Capture the cell that displays the provided text and extract its (x, y) central coordinate. 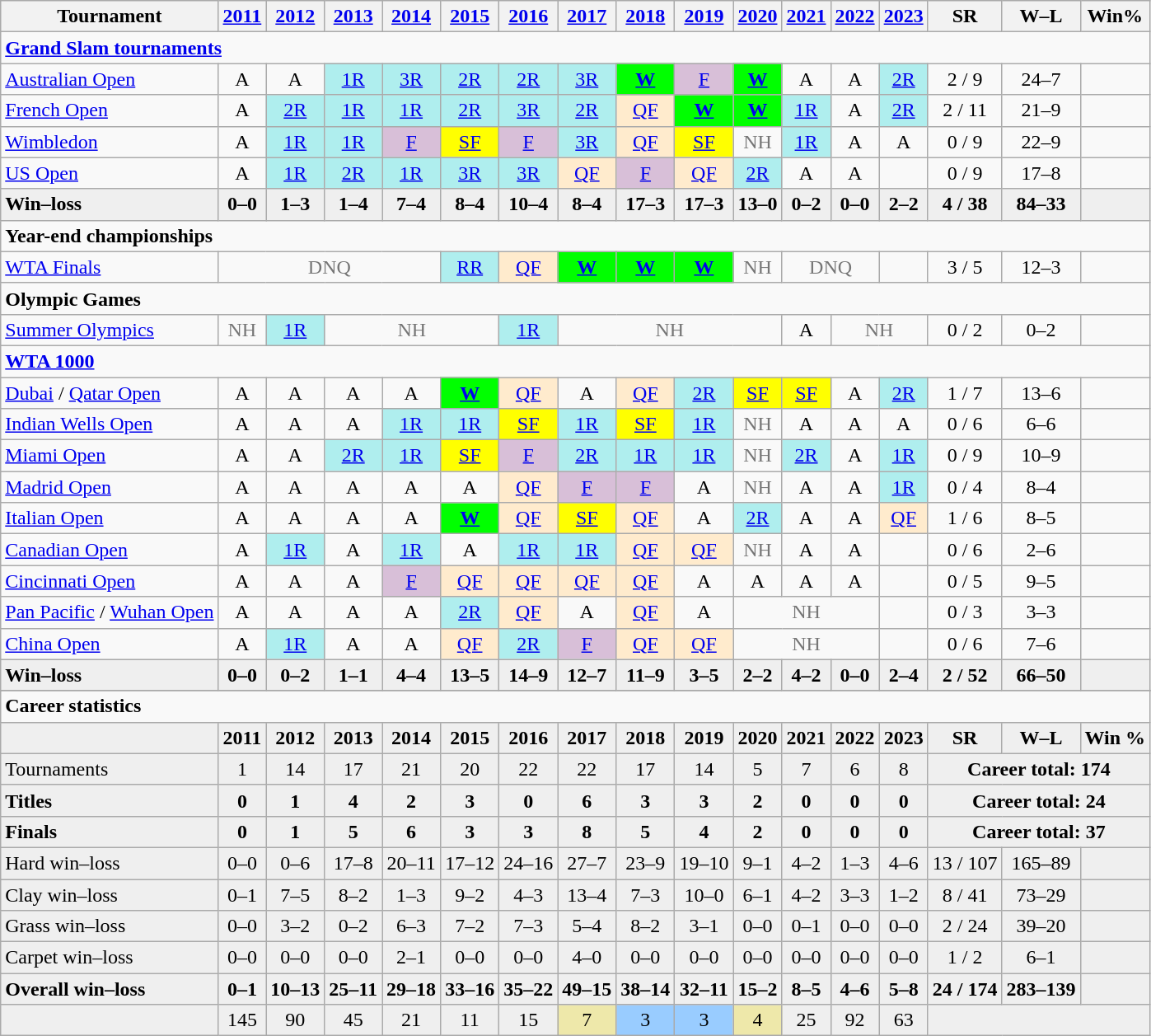
0 / 2 (965, 330)
13 / 107 (965, 863)
24 / 174 (965, 989)
29–18 (412, 989)
9–1 (758, 863)
24–7 (1041, 79)
3–1 (704, 926)
11–9 (646, 675)
9–5 (1041, 581)
21–9 (1041, 110)
Hard win–loss (110, 863)
2 / 11 (965, 110)
35–22 (529, 989)
0 / 5 (965, 581)
0 / 3 (965, 612)
20–11 (412, 863)
12–7 (587, 675)
39–20 (1041, 926)
Win% (1116, 16)
Titles (110, 800)
15 (529, 1020)
23–9 (646, 863)
12–3 (1041, 267)
3–5 (704, 675)
US Open (110, 173)
24–16 (529, 863)
Summer Olympics (110, 330)
2–6 (1041, 550)
1–2 (903, 894)
Tournaments (110, 769)
3 / 5 (965, 267)
Carpet win–loss (110, 958)
9–2 (470, 894)
RR (470, 267)
4–0 (587, 958)
0 / 4 (965, 487)
WTA 1000 (575, 361)
5–4 (587, 926)
2–4 (903, 675)
China Open (110, 644)
10–4 (529, 204)
WTA Finals (110, 267)
Clay win–loss (110, 894)
Pan Pacific / Wuhan Open (110, 612)
63 (903, 1020)
11 (470, 1020)
17–12 (470, 863)
19–10 (704, 863)
25 (806, 1020)
1–1 (353, 675)
49–15 (587, 989)
10–13 (295, 989)
283–139 (1041, 989)
73–29 (1041, 894)
15–2 (758, 989)
Olympic Games (575, 298)
145 (242, 1020)
Grass win–loss (110, 926)
14–9 (529, 675)
Wimbledon (110, 142)
7–5 (295, 894)
Dubai / Qatar Open (110, 393)
25–11 (353, 989)
Australian Open (110, 79)
32–11 (704, 989)
Year-end championships (575, 236)
13–6 (1041, 393)
1 / 6 (965, 518)
3–2 (295, 926)
Grand Slam tournaments (575, 48)
Career total: 174 (1038, 769)
13–4 (587, 894)
2 / 24 (965, 926)
Win % (1116, 738)
4 / 38 (965, 204)
Career statistics (575, 706)
92 (855, 1020)
Cincinnati Open (110, 581)
Tournament (110, 16)
27–7 (587, 863)
0–6 (295, 863)
Career total: 24 (1038, 800)
38–14 (646, 989)
13–5 (470, 675)
1 / 7 (965, 393)
5–8 (903, 989)
84–33 (1041, 204)
4–3 (529, 894)
2–1 (412, 958)
45 (353, 1020)
Overall win–loss (110, 989)
66–50 (1041, 675)
33–16 (470, 989)
Indian Wells Open (110, 424)
Miami Open (110, 456)
Italian Open (110, 518)
2 / 9 (965, 79)
Finals (110, 832)
20 (470, 769)
4–4 (412, 675)
13–0 (758, 204)
10–0 (704, 894)
6–3 (412, 926)
8 / 41 (965, 894)
165–89 (1041, 863)
Canadian Open (110, 550)
1 / 2 (965, 958)
Madrid Open (110, 487)
1–4 (353, 204)
Career total: 37 (1038, 832)
2 / 52 (965, 675)
10–9 (1041, 456)
French Open (110, 110)
7–4 (412, 204)
7–2 (470, 926)
22–9 (1041, 142)
6–6 (1041, 424)
90 (295, 1020)
7–6 (1041, 644)
